Extract the [X, Y] coordinate from the center of the cell holding the provided text.  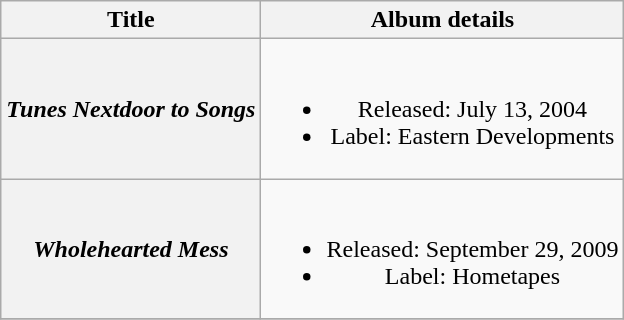
Tunes Nextdoor to Songs [131, 109]
Wholehearted Mess [131, 249]
Released: September 29, 2009Label: Hometapes [442, 249]
Album details [442, 20]
Title [131, 20]
Released: July 13, 2004Label: Eastern Developments [442, 109]
